Return (x, y) of the center of cell containing provided text 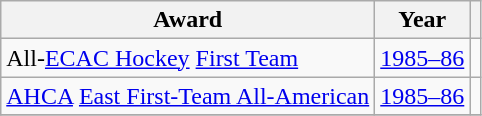
AHCA East First-Team All-American (188, 96)
All-ECAC Hockey First Team (188, 58)
Year (422, 20)
Award (188, 20)
